Identify which cell holds the provided text, then report its (x, y) central coordinate. 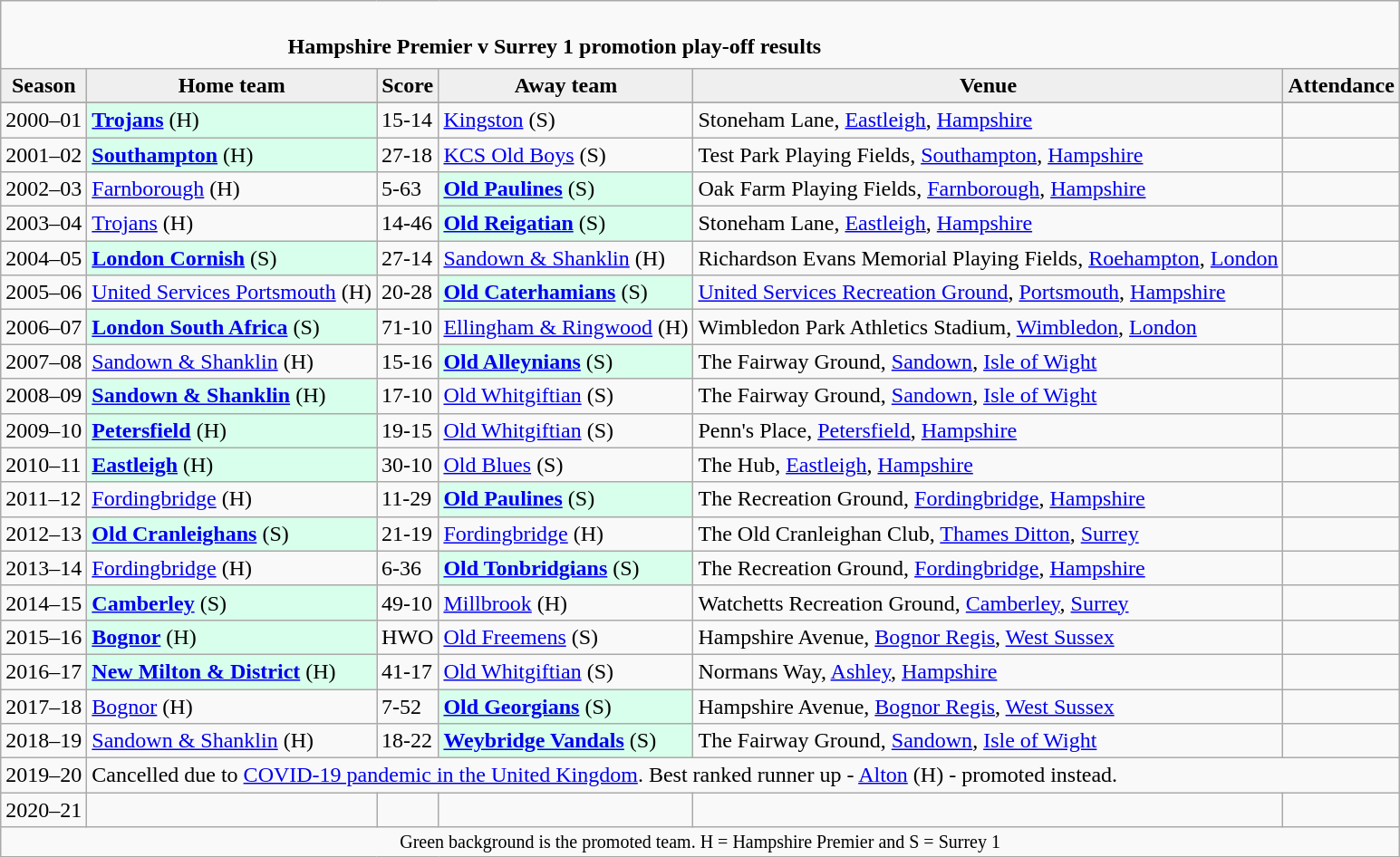
49-10 (408, 602)
Southampton (H) (232, 155)
2004–05 (43, 258)
Green background is the promoted team. H = Hampshire Premier and S = Surrey 1 (700, 843)
Old Caterhamians (S) (565, 293)
London Cornish (S) (232, 258)
27-14 (408, 258)
Kingston (S) (565, 120)
30-10 (408, 465)
Watchetts Recreation Ground, Camberley, Surrey (988, 602)
2016–17 (43, 671)
The Hub, Eastleigh, Hampshire (988, 465)
Old Tonbridgians (S) (565, 568)
2007–08 (43, 361)
United Services Recreation Ground, Portsmouth, Hampshire (988, 293)
2017–18 (43, 706)
2013–14 (43, 568)
71-10 (408, 327)
21-19 (408, 534)
2020–21 (43, 810)
27-18 (408, 155)
19-15 (408, 430)
2015–16 (43, 637)
KCS Old Boys (S) (565, 155)
2018–19 (43, 741)
2009–10 (43, 430)
11-29 (408, 499)
Penn's Place, Petersfield, Hampshire (988, 430)
Venue (988, 85)
Millbrook (H) (565, 602)
15-16 (408, 361)
Richardson Evans Memorial Playing Fields, Roehampton, London (988, 258)
2008–09 (43, 396)
Farnborough (H) (232, 189)
17-10 (408, 396)
7-52 (408, 706)
Test Park Playing Fields, Southampton, Hampshire (988, 155)
5-63 (408, 189)
The Old Cranleighan Club, Thames Ditton, Surrey (988, 534)
2012–13 (43, 534)
2000–01 (43, 120)
2011–12 (43, 499)
2014–15 (43, 602)
14-46 (408, 224)
Home team (232, 85)
Eastleigh (H) (232, 465)
2006–07 (43, 327)
2010–11 (43, 465)
15-14 (408, 120)
2003–04 (43, 224)
Weybridge Vandals (S) (565, 741)
41-17 (408, 671)
18-22 (408, 741)
Season (43, 85)
London South Africa (S) (232, 327)
Normans Way, Ashley, Hampshire (988, 671)
Old Cranleighans (S) (232, 534)
2002–03 (43, 189)
Petersfield (H) (232, 430)
Ellingham & Ringwood (H) (565, 327)
Old Georgians (S) (565, 706)
Wimbledon Park Athletics Stadium, Wimbledon, London (988, 327)
Cancelled due to COVID-19 pandemic in the United Kingdom. Best ranked runner up - Alton (H) - promoted instead. (743, 775)
Old Alleynians (S) (565, 361)
New Milton & District (H) (232, 671)
6-36 (408, 568)
2001–02 (43, 155)
Old Freemens (S) (565, 637)
HWO (408, 637)
Oak Farm Playing Fields, Farnborough, Hampshire (988, 189)
2005–06 (43, 293)
Camberley (S) (232, 602)
Score (408, 85)
20-28 (408, 293)
Old Blues (S) (565, 465)
Away team (565, 85)
Attendance (1341, 85)
Old Reigatian (S) (565, 224)
2019–20 (43, 775)
United Services Portsmouth (H) (232, 293)
